Detect which cell encompasses the target text, then output its (X, Y) center coordinate. 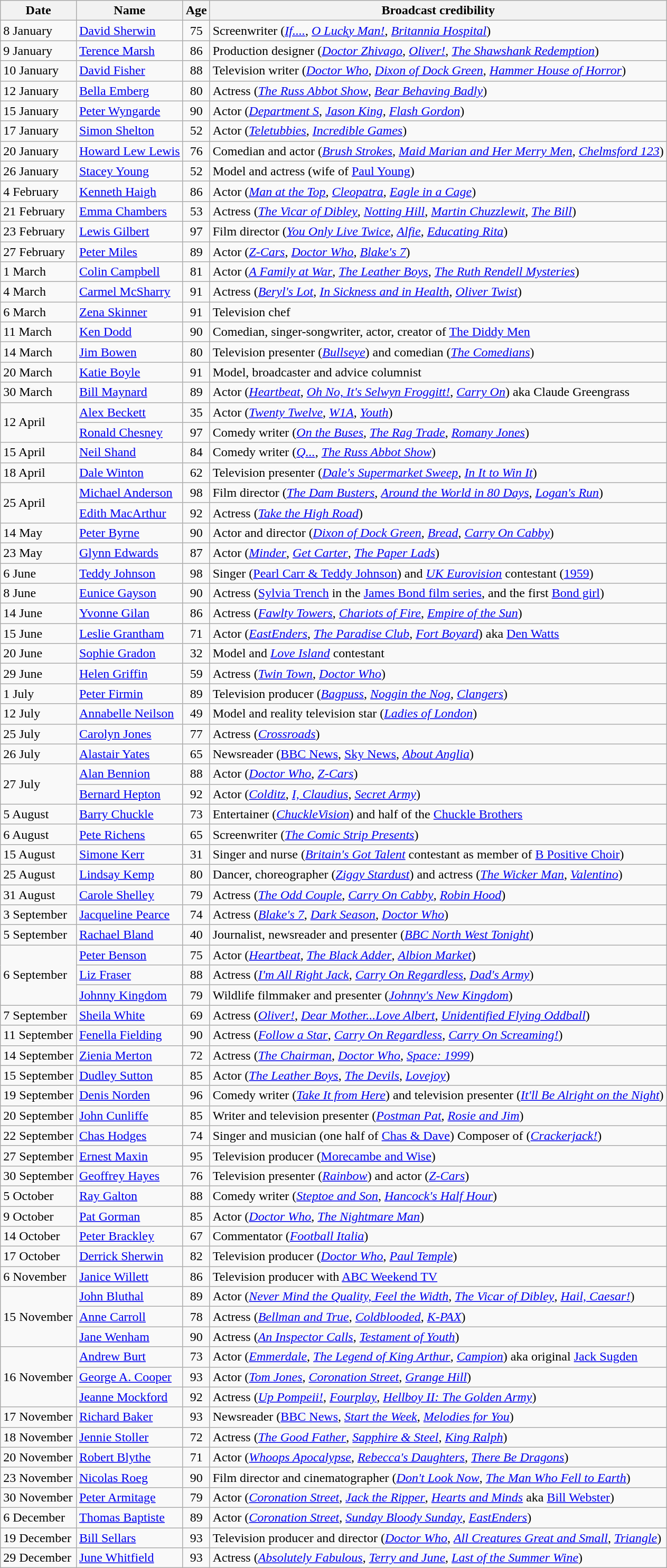
18 November (39, 1437)
Jane Wenham (129, 1337)
Bella Emberg (129, 91)
4 February (39, 191)
23 February (39, 231)
17 January (39, 131)
Television presenter (Bullseye) and comedian (The Comedians) (438, 352)
27 July (39, 784)
Lewis Gilbert (129, 231)
Newsreader (BBC News, Sky News, About Anglia) (438, 754)
9 October (39, 1216)
Denis Norden (129, 1095)
Robert Blythe (129, 1457)
67 (196, 1236)
Actress (Bellman and True, Coldblooded, K-PAX) (438, 1317)
95 (196, 1156)
10 January (39, 71)
Television producer (Bagpuss, Noggin the Nog, Clangers) (438, 694)
Lindsay Kemp (129, 874)
81 (196, 272)
Bernard Hepton (129, 794)
78 (196, 1317)
Dale Winton (129, 473)
Television producer (Doctor Who, Paul Temple) (438, 1257)
Peter Byrne (129, 533)
Annabelle Neilson (129, 714)
Actress (The Russ Abbot Show, Bear Behaving Badly) (438, 91)
Actress (Blake's 7, Dark Season, Doctor Who) (438, 915)
Television presenter (Rainbow) and actor (Z-Cars) (438, 1176)
Edith MacArthur (129, 513)
Newsreader (BBC News, Start the Week, Melodies for You) (438, 1417)
Television presenter (Dale's Supermarket Sweep, In It to Win It) (438, 473)
31 (196, 854)
12 July (39, 714)
Teddy Johnson (129, 573)
Actor (Colditz, I, Claudius, Secret Army) (438, 794)
Broadcast credibility (438, 11)
Liz Fraser (129, 975)
Simone Kerr (129, 854)
11 September (39, 1035)
Actor (Tom Jones, Coronation Street, Grange Hill) (438, 1377)
59 (196, 674)
Film director (You Only Live Twice, Alfie, Educating Rita) (438, 231)
23 November (39, 1477)
14 October (39, 1236)
Comedy writer (Q..., The Russ Abbot Show) (438, 452)
15 November (39, 1317)
Model and Love Island contestant (438, 654)
Entertainer (ChuckleVision) and half of the Chuckle Brothers (438, 814)
15 June (39, 634)
Thomas Baptiste (129, 1517)
19 December (39, 1538)
23 May (39, 553)
Ray Galton (129, 1196)
Johnny Kingdom (129, 995)
Actor (Man at the Top, Cleopatra, Eagle in a Cage) (438, 191)
Actress (Sylvia Trench in the James Bond film series, and the first Bond girl) (438, 593)
Glynn Edwards (129, 553)
Leslie Grantham (129, 634)
62 (196, 473)
Alastair Yates (129, 754)
David Fisher (129, 71)
Actor and director (Dixon of Dock Green, Bread, Carry On Cabby) (438, 533)
40 (196, 935)
15 September (39, 1075)
Actress (Up Pompeii!, Fourplay, Hellboy II: The Golden Army) (438, 1397)
Actor (Minder, Get Carter, The Paper Lads) (438, 553)
Anne Carroll (129, 1317)
Singer (Pearl Carr & Teddy Johnson) and UK Eurovision contestant (1959) (438, 573)
6 June (39, 573)
Comedian and actor (Brush Strokes, Maid Marian and Her Merry Men, Chelmsford 123) (438, 151)
1 March (39, 272)
Carole Shelley (129, 895)
Ernest Maxin (129, 1156)
Actor (Twenty Twelve, W1A, Youth) (438, 412)
Zienia Merton (129, 1055)
Michael Anderson (129, 493)
Television writer (Doctor Who, Dixon of Dock Green, Hammer House of Horror) (438, 71)
Dudley Sutton (129, 1075)
Barry Chuckle (129, 814)
Peter Armitage (129, 1497)
4 March (39, 292)
Kenneth Haigh (129, 191)
Comedy writer (Take It from Here) and television presenter (It'll Be Alright on the Night) (438, 1095)
Andrew Burt (129, 1357)
Actress (The Chairman, Doctor Who, Space: 1999) (438, 1055)
30 November (39, 1497)
Peter Brackley (129, 1236)
Simon Shelton (129, 131)
20 March (39, 372)
82 (196, 1257)
Model and actress (wife of Paul Young) (438, 171)
15 April (39, 452)
87 (196, 553)
John Cunliffe (129, 1116)
18 April (39, 473)
7 September (39, 1015)
Chas Hodges (129, 1136)
6 December (39, 1517)
Television producer and director (Doctor Who, All Creatures Great and Small, Triangle) (438, 1538)
Katie Boyle (129, 372)
Actor (Teletubbies, Incredible Games) (438, 131)
Actress (Oliver!, Dear Mother...Love Albert, Unidentified Flying Oddball) (438, 1015)
Dancer, choreographer (Ziggy Stardust) and actress (The Wicker Man, Valentino) (438, 874)
Writer and television presenter (Postman Pat, Rosie and Jim) (438, 1116)
Actor (Department S, Jason King, Flash Gordon) (438, 111)
12 January (39, 91)
8 June (39, 593)
20 June (39, 654)
15 January (39, 111)
Actor (Never Mind the Quality, Feel the Width, The Vicar of Dibley, Hail, Caesar!) (438, 1297)
69 (196, 1015)
Carmel McSharry (129, 292)
Actor (EastEnders, The Paradise Club, Fort Boyard) aka Den Watts (438, 634)
Carolyn Jones (129, 734)
Colin Campbell (129, 272)
1 July (39, 694)
John Bluthal (129, 1297)
20 November (39, 1457)
Actress (Take the High Road) (438, 513)
20 January (39, 151)
Actor (Whoops Apocalypse, Rebecca's Daughters, There Be Dragons) (438, 1457)
5 September (39, 935)
Actress (Follow a Star, Carry On Regardless, Carry On Screaming!) (438, 1035)
Jeanne Mockford (129, 1397)
96 (196, 1095)
Janice Willett (129, 1277)
Actor (A Family at War, The Leather Boys, The Ruth Rendell Mysteries) (438, 272)
June Whitfield (129, 1558)
Yvonne Gilan (129, 613)
14 March (39, 352)
Actress (Crossroads) (438, 734)
25 August (39, 874)
6 March (39, 312)
Comedy writer (On the Buses, The Rag Trade, Romany Jones) (438, 432)
84 (196, 452)
Age (196, 11)
Rachael Bland (129, 935)
11 March (39, 332)
15 August (39, 854)
Actress (Beryl's Lot, In Sickness and in Health, Oliver Twist) (438, 292)
Television producer (Morecambe and Wise) (438, 1156)
20 September (39, 1116)
29 June (39, 674)
26 July (39, 754)
Actress (Fawlty Towers, Chariots of Fire, Empire of the Sun) (438, 613)
Actor (Emmerdale, The Legend of King Arthur, Campion) aka original Jack Sugden (438, 1357)
Journalist, newsreader and presenter (BBC North West Tonight) (438, 935)
53 (196, 211)
Actor (Doctor Who, Z-Cars) (438, 774)
6 November (39, 1277)
Ken Dodd (129, 332)
Actor (Z-Cars, Doctor Who, Blake's 7) (438, 252)
Stacey Young (129, 171)
Peter Miles (129, 252)
Actor (Heartbeat, Oh No, It's Selwyn Froggitt!, Carry On) aka Claude Greengrass (438, 392)
5 August (39, 814)
Peter Firmin (129, 694)
Wildlife filmmaker and presenter (Johnny's New Kingdom) (438, 995)
8 January (39, 31)
Geoffrey Hayes (129, 1176)
Eunice Gayson (129, 593)
Commentator (Football Italia) (438, 1236)
Bill Maynard (129, 392)
Pete Richens (129, 834)
30 September (39, 1176)
Helen Griffin (129, 674)
77 (196, 734)
Alan Bennion (129, 774)
6 August (39, 834)
Actress (The Vicar of Dibley, Notting Hill, Martin Chuzzlewit, The Bill) (438, 211)
27 February (39, 252)
Actor (Doctor Who, The Nightmare Man) (438, 1216)
Derrick Sherwin (129, 1257)
35 (196, 412)
Television chef (438, 312)
Screenwriter (If...., O Lucky Man!, Britannia Hospital) (438, 31)
Richard Baker (129, 1417)
Production designer (Doctor Zhivago, Oliver!, The Shawshank Redemption) (438, 51)
27 September (39, 1156)
14 May (39, 533)
Sophie Gradon (129, 654)
Jim Bowen (129, 352)
12 April (39, 422)
Fenella Fielding (129, 1035)
Actress (An Inspector Calls, Testament of Youth) (438, 1337)
32 (196, 654)
Jennie Stoller (129, 1437)
Actress (Absolutely Fabulous, Terry and June, Last of the Summer Wine) (438, 1558)
Terence Marsh (129, 51)
Comedy writer (Steptoe and Son, Hancock's Half Hour) (438, 1196)
Date (39, 11)
David Sherwin (129, 31)
31 August (39, 895)
30 March (39, 392)
16 November (39, 1377)
George A. Cooper (129, 1377)
Screenwriter (The Comic Strip Presents) (438, 834)
49 (196, 714)
17 November (39, 1417)
Howard Lew Lewis (129, 151)
Ronald Chesney (129, 432)
Film director (The Dam Busters, Around the World in 80 Days, Logan's Run) (438, 493)
Singer and nurse (Britain's Got Talent contestant as member of B Positive Choir) (438, 854)
Actress (The Odd Couple, Carry On Cabby, Robin Hood) (438, 895)
14 June (39, 613)
Alex Beckett (129, 412)
Emma Chambers (129, 211)
5 October (39, 1196)
14 September (39, 1055)
Actress (I'm All Right Jack, Carry On Regardless, Dad's Army) (438, 975)
9 January (39, 51)
Name (129, 11)
Actor (Coronation Street, Sunday Bloody Sunday, EastEnders) (438, 1517)
Singer and musician (one half of Chas & Dave) Composer of (Crackerjack!) (438, 1136)
6 September (39, 975)
Sheila White (129, 1015)
Comedian, singer-songwriter, actor, creator of The Diddy Men (438, 332)
Film director and cinematographer (Don't Look Now, The Man Who Fell to Earth) (438, 1477)
Actress (Twin Town, Doctor Who) (438, 674)
Model and reality television star (Ladies of London) (438, 714)
17 October (39, 1257)
Nicolas Roeg (129, 1477)
26 January (39, 171)
Actor (The Leather Boys, The Devils, Lovejoy) (438, 1075)
Television producer with ABC Weekend TV (438, 1277)
25 July (39, 734)
Zena Skinner (129, 312)
Actor (Coronation Street, Jack the Ripper, Hearts and Minds aka Bill Webster) (438, 1497)
Peter Wyngarde (129, 111)
19 September (39, 1095)
21 February (39, 211)
29 December (39, 1558)
Bill Sellars (129, 1538)
3 September (39, 915)
Model, broadcaster and advice columnist (438, 372)
Neil Shand (129, 452)
Pat Gorman (129, 1216)
25 April (39, 503)
Jacqueline Pearce (129, 915)
Peter Benson (129, 955)
22 September (39, 1136)
Actress (The Good Father, Sapphire & Steel, King Ralph) (438, 1437)
Actor (Heartbeat, The Black Adder, Albion Market) (438, 955)
